Return the (x, y) coordinate for the center point of the cell that contains the specified text.  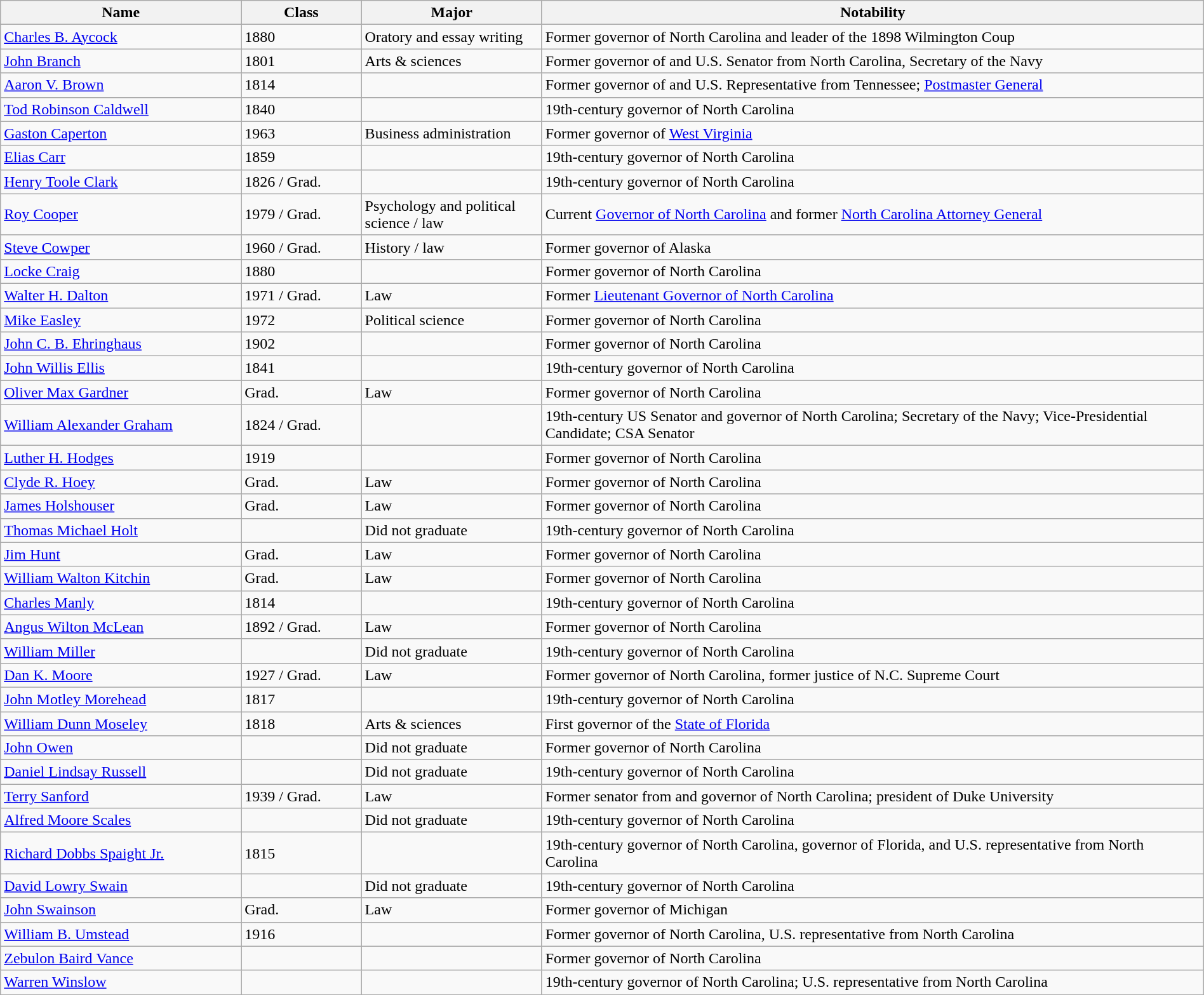
Former governor of North Carolina, U.S. representative from North Carolina (873, 934)
1859 (301, 157)
Psychology and political science / law (451, 215)
1841 (301, 368)
Tod Robinson Caldwell (121, 109)
1902 (301, 344)
Elias Carr (121, 157)
Major (451, 13)
Walter H. Dalton (121, 295)
1919 (301, 458)
Charles B. Aycock (121, 37)
Dan K. Moore (121, 675)
Former governor of West Virginia (873, 133)
James Holshouser (121, 506)
1801 (301, 61)
Alfred Moore Scales (121, 820)
William Walton Kitchin (121, 578)
Former senator from and governor of North Carolina; president of Duke University (873, 796)
Former governor of and U.S. Representative from Tennessee; Postmaster General (873, 85)
Thomas Michael Holt (121, 530)
19th-century governor of North Carolina, governor of Florida, and U.S. representative from North Carolina (873, 853)
Warren Winslow (121, 982)
19th-century governor of North Carolina; U.S. representative from North Carolina (873, 982)
1817 (301, 699)
William Miller (121, 651)
1892 / Grad. (301, 627)
1824 / Grad. (301, 425)
Oratory and essay writing (451, 37)
John Owen (121, 748)
Business administration (451, 133)
John Swainson (121, 910)
Luther H. Hodges (121, 458)
Name (121, 13)
Charles Manly (121, 603)
Zebulon Baird Vance (121, 958)
John Willis Ellis (121, 368)
William Alexander Graham (121, 425)
Aaron V. Brown (121, 85)
David Lowry Swain (121, 886)
Former Lieutenant Governor of North Carolina (873, 295)
Jim Hunt (121, 554)
19th-century US Senator and governor of North Carolina; Secretary of the Navy; Vice-Presidential Candidate; CSA Senator (873, 425)
John C. B. Ehringhaus (121, 344)
History / law (451, 247)
1818 (301, 723)
First governor of the State of Florida (873, 723)
Former governor of North Carolina, former justice of N.C. Supreme Court (873, 675)
Henry Toole Clark (121, 182)
Richard Dobbs Spaight Jr. (121, 853)
1840 (301, 109)
William Dunn Moseley (121, 723)
Roy Cooper (121, 215)
Angus Wilton McLean (121, 627)
Terry Sanford (121, 796)
Mike Easley (121, 319)
Former governor of Alaska (873, 247)
Current Governor of North Carolina and former North Carolina Attorney General (873, 215)
1815 (301, 853)
Notability (873, 13)
1963 (301, 133)
1972 (301, 319)
1927 / Grad. (301, 675)
1960 / Grad. (301, 247)
Gaston Caperton (121, 133)
1939 / Grad. (301, 796)
Clyde R. Hoey (121, 482)
Former governor of North Carolina and leader of the 1898 Wilmington Coup (873, 37)
Daniel Lindsay Russell (121, 772)
1979 / Grad. (301, 215)
1916 (301, 934)
Former governor of Michigan (873, 910)
John Motley Morehead (121, 699)
Oliver Max Gardner (121, 392)
William B. Umstead (121, 934)
1826 / Grad. (301, 182)
Steve Cowper (121, 247)
Class (301, 13)
Political science (451, 319)
1971 / Grad. (301, 295)
Locke Craig (121, 271)
John Branch (121, 61)
Former governor of and U.S. Senator from North Carolina, Secretary of the Navy (873, 61)
